Provide the [X, Y] coordinate of the cell's center where the given text is located.  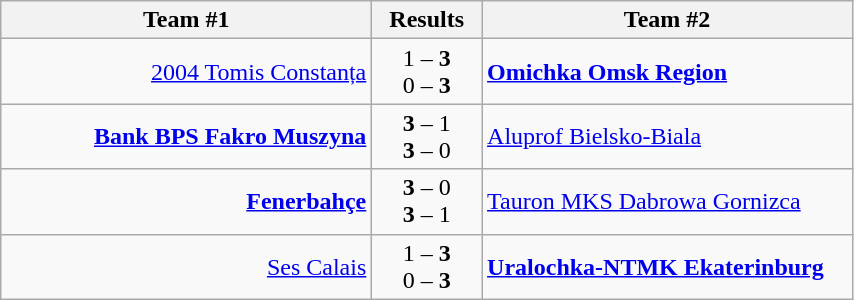
Aluprof Bielsko-Biala [668, 136]
Omichka Omsk Region [668, 72]
Tauron MKS Dabrowa Gornizca [668, 202]
Bank BPS Fakro Muszyna [186, 136]
Uralochka-NTMK Ekaterinburg [668, 266]
Fenerbahçe [186, 202]
Team #2 [668, 20]
Ses Calais [186, 266]
Team #1 [186, 20]
Results [427, 20]
2004 Tomis Constanța [186, 72]
3 – 0 3 – 1 [427, 202]
3 – 1 3 – 0 [427, 136]
